Find where the given text appears and provide that cell's center as [X, Y] coordinate. 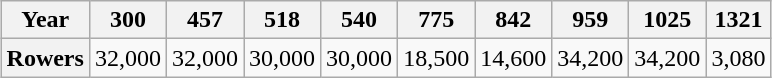
959 [590, 20]
775 [436, 20]
3,080 [738, 58]
540 [360, 20]
1025 [668, 20]
842 [514, 20]
518 [282, 20]
300 [128, 20]
457 [204, 20]
14,600 [514, 58]
1321 [738, 20]
Rowers [45, 58]
18,500 [436, 58]
Year [45, 20]
